From the cell containing the given text, extract its center point as [X, Y] coordinate. 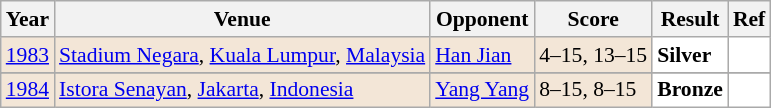
8–15, 8–15 [593, 90]
Ref [749, 19]
Result [690, 19]
1984 [28, 90]
Score [593, 19]
Opponent [482, 19]
4–15, 13–15 [593, 55]
Bronze [690, 90]
Venue [242, 19]
Han Jian [482, 55]
1983 [28, 55]
Silver [690, 55]
Istora Senayan, Jakarta, Indonesia [242, 90]
Yang Yang [482, 90]
Stadium Negara, Kuala Lumpur, Malaysia [242, 55]
Year [28, 19]
